For the text-containing cell, return its midpoint in (x, y) coordinate format. 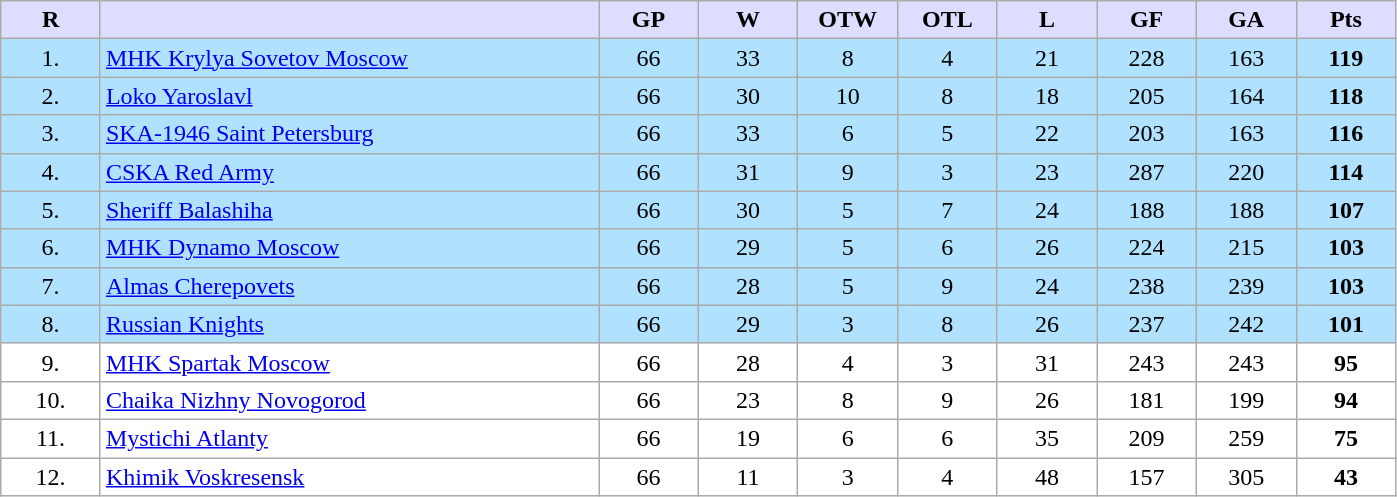
209 (1147, 438)
12. (51, 477)
305 (1246, 477)
MHK Spartak Moscow (349, 362)
43 (1346, 477)
Almas Cherepovets (349, 286)
Khimik Voskresensk (349, 477)
116 (1346, 134)
22 (1047, 134)
220 (1246, 172)
238 (1147, 286)
237 (1147, 324)
GF (1147, 20)
228 (1147, 58)
18 (1047, 96)
11. (51, 438)
75 (1346, 438)
287 (1147, 172)
10 (848, 96)
Russian Knights (349, 324)
CSKA Red Army (349, 172)
157 (1147, 477)
94 (1346, 400)
164 (1246, 96)
Sheriff Balashiha (349, 210)
OTW (848, 20)
2. (51, 96)
114 (1346, 172)
OTL (947, 20)
MHK Krylya Sovetov Moscow (349, 58)
7 (947, 210)
Chaika Nizhny Novogorod (349, 400)
259 (1246, 438)
Loko Yaroslavl (349, 96)
224 (1147, 248)
9. (51, 362)
107 (1346, 210)
R (51, 20)
215 (1246, 248)
3. (51, 134)
GP (649, 20)
199 (1246, 400)
48 (1047, 477)
8. (51, 324)
119 (1346, 58)
10. (51, 400)
101 (1346, 324)
GA (1246, 20)
19 (748, 438)
Pts (1346, 20)
7. (51, 286)
35 (1047, 438)
Mystichi Atlanty (349, 438)
SKA-1946 Saint Petersburg (349, 134)
239 (1246, 286)
242 (1246, 324)
W (748, 20)
MHK Dynamo Moscow (349, 248)
L (1047, 20)
205 (1147, 96)
21 (1047, 58)
95 (1346, 362)
118 (1346, 96)
181 (1147, 400)
203 (1147, 134)
11 (748, 477)
5. (51, 210)
4. (51, 172)
1. (51, 58)
6. (51, 248)
